For the text-containing cell, return its midpoint in [x, y] coordinate format. 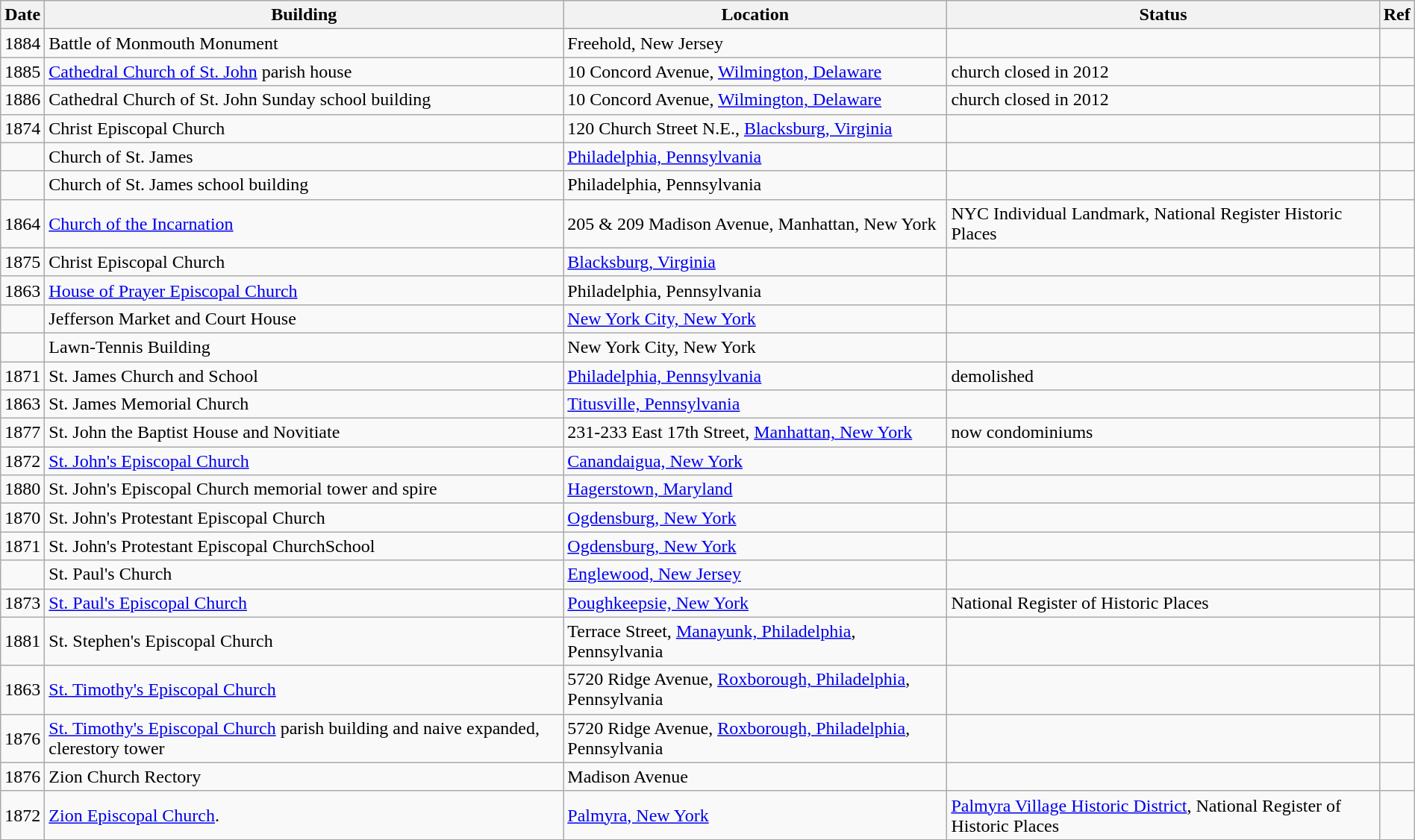
231-233 East 17th Street, Manhattan, New York [755, 433]
St. Timothy's Episcopal Church [304, 689]
St. John's Episcopal Church memorial tower and spire [304, 489]
Jefferson Market and Court House [304, 319]
Poughkeepsie, New York [755, 603]
Titusville, Pennsylvania [755, 404]
Zion Episcopal Church. [304, 815]
1885 [22, 72]
Terrace Street, Manayunk, Philadelphia, Pennsylvania [755, 642]
St. John's Protestant Episcopal ChurchSchool [304, 546]
1884 [22, 43]
National Register of Historic Places [1163, 603]
Englewood, New Jersey [755, 574]
205 & 209 Madison Avenue, Manhattan, New York [755, 224]
1875 [22, 262]
Hagerstown, Maryland [755, 489]
Lawn-Tennis Building [304, 347]
House of Prayer Episcopal Church [304, 290]
Status [1163, 15]
1877 [22, 433]
NYC Individual Landmark, National Register Historic Places [1163, 224]
Canandaigua, New York [755, 461]
1881 [22, 642]
St. Timothy's Episcopal Church parish building and naive expanded, clerestory tower [304, 739]
Madison Avenue [755, 777]
Cathedral Church of St. John parish house [304, 72]
St. Paul's Episcopal Church [304, 603]
Palmyra Village Historic District, National Register of Historic Places [1163, 815]
Church of the Incarnation [304, 224]
Freehold, New Jersey [755, 43]
Ref [1397, 15]
1873 [22, 603]
St. James Memorial Church [304, 404]
1864 [22, 224]
St. Paul's Church [304, 574]
1880 [22, 489]
Date [22, 15]
1874 [22, 128]
Blacksburg, Virginia [755, 262]
now condominiums [1163, 433]
St. James Church and School [304, 375]
demolished [1163, 375]
Palmyra, New York [755, 815]
1886 [22, 100]
Location [755, 15]
Church of St. James school building [304, 185]
Zion Church Rectory [304, 777]
Battle of Monmouth Monument [304, 43]
St. John the Baptist House and Novitiate [304, 433]
120 Church Street N.E., Blacksburg, Virginia [755, 128]
St. Stephen's Episcopal Church [304, 642]
St. John's Episcopal Church [304, 461]
St. John's Protestant Episcopal Church [304, 518]
1870 [22, 518]
Building [304, 15]
Church of St. James [304, 157]
Cathedral Church of St. John Sunday school building [304, 100]
